Identify which cell holds the provided text, then report its [x, y] central coordinate. 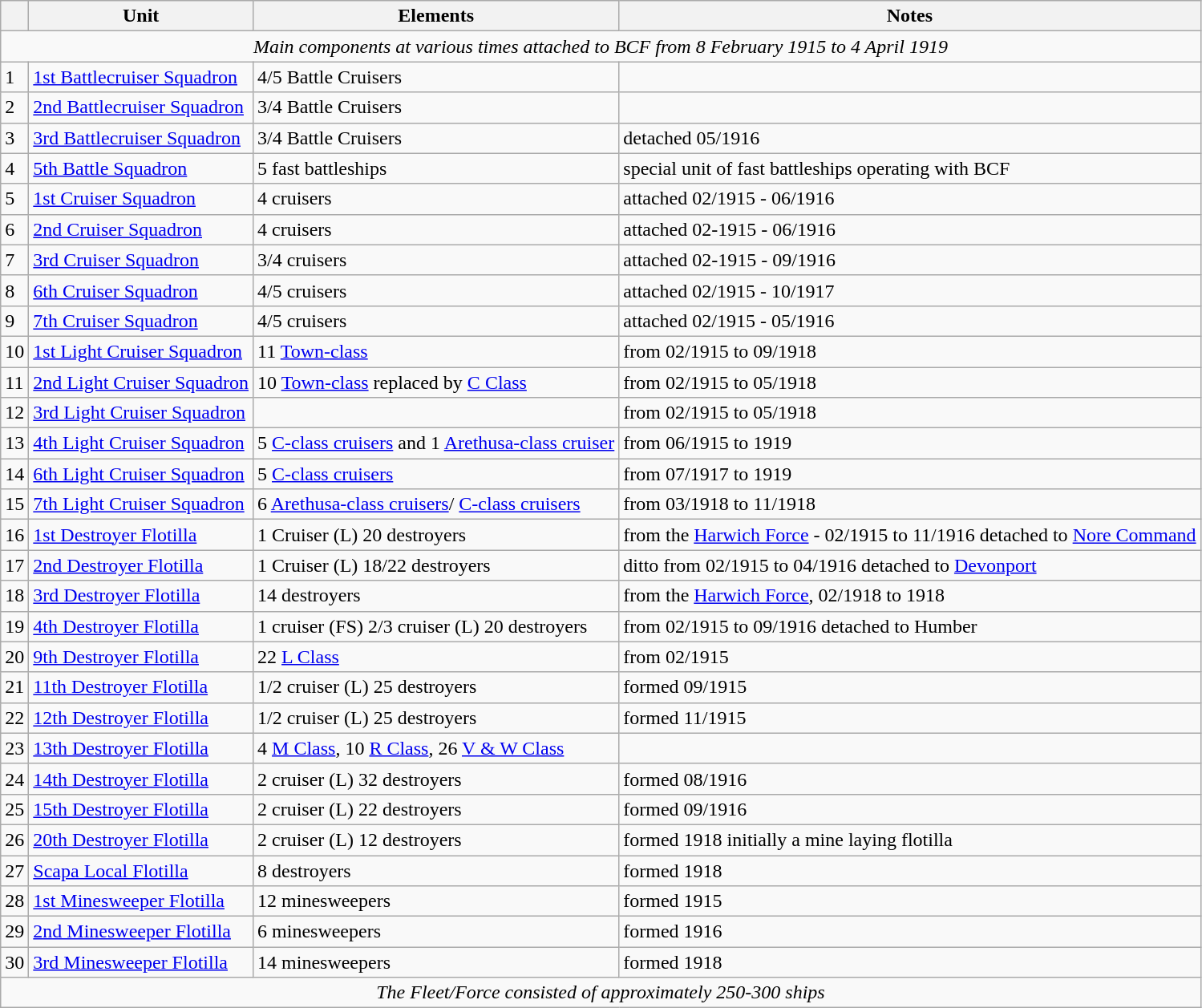
Main components at various times attached to BCF from 8 February 1915 to 4 April 1919 [601, 47]
formed 1918 initially a mine laying flotilla [909, 840]
5 fast battleships [436, 168]
26 [14, 840]
22 L Class [436, 657]
13th Destroyer Flotilla [141, 748]
2nd Light Cruiser Squadron [141, 383]
8 [14, 290]
14th Destroyer Flotilla [141, 779]
23 [14, 748]
3rd Destroyer Flotilla [141, 596]
8 destroyers [436, 870]
1st Battlecruiser Squadron [141, 77]
27 [14, 870]
12 minesweepers [436, 901]
1 Cruiser (L) 18/22 destroyers [436, 565]
Scapa Local Flotilla [141, 870]
2 [14, 107]
14 [14, 474]
20 [14, 657]
6 Arethusa-class cruisers/ C-class cruisers [436, 504]
3rd Minesweeper Flotilla [141, 962]
3 [14, 138]
4 M Class, 10 R Class, 26 V & W Class [436, 748]
5 [14, 199]
4 [14, 168]
2nd Destroyer Flotilla [141, 565]
2 cruiser (L) 12 destroyers [436, 840]
7 [14, 260]
from the Harwich Force - 02/1915 to 11/1916 detached to Nore Command [909, 535]
14 minesweepers [436, 962]
from 02/1915 to 09/1918 [909, 351]
special unit of fast battleships operating with BCF [909, 168]
12 [14, 413]
11th Destroyer Flotilla [141, 687]
from 02/1915 [909, 657]
Notes [909, 16]
4th Destroyer Flotilla [141, 626]
Unit [141, 16]
19 [14, 626]
4/5 Battle Cruisers [436, 77]
7th Light Cruiser Squadron [141, 504]
Elements [436, 16]
9th Destroyer Flotilla [141, 657]
2nd Cruiser Squadron [141, 229]
3rd Cruiser Squadron [141, 260]
11 [14, 383]
24 [14, 779]
15th Destroyer Flotilla [141, 809]
14 destroyers [436, 596]
formed 1915 [909, 901]
3rd Light Cruiser Squadron [141, 413]
from 02/1915 to 09/1916 detached to Humber [909, 626]
16 [14, 535]
1 [14, 77]
attached 02-1915 - 09/1916 [909, 260]
attached 02/1915 - 05/1916 [909, 321]
1st Cruiser Squadron [141, 199]
from 03/1918 to 11/1918 [909, 504]
15 [14, 504]
13 [14, 443]
1st Light Cruiser Squadron [141, 351]
22 [14, 718]
10 [14, 351]
9 [14, 321]
4th Light Cruiser Squadron [141, 443]
28 [14, 901]
attached 02-1915 - 06/1916 [909, 229]
17 [14, 565]
formed 11/1915 [909, 718]
30 [14, 962]
18 [14, 596]
6 minesweepers [436, 932]
11 Town-class [436, 351]
5 C-class cruisers and 1 Arethusa-class cruiser [436, 443]
The Fleet/Force consisted of approximately 250-300 ships [601, 993]
1st Destroyer Flotilla [141, 535]
from the Harwich Force, 02/1918 to 1918 [909, 596]
formed 08/1916 [909, 779]
6 [14, 229]
10 Town-class replaced by C Class [436, 383]
25 [14, 809]
from 06/1915 to 1919 [909, 443]
6th Cruiser Squadron [141, 290]
detached 05/1916 [909, 138]
ditto from 02/1915 to 04/1916 detached to Devonport [909, 565]
21 [14, 687]
7th Cruiser Squadron [141, 321]
29 [14, 932]
2 cruiser (L) 32 destroyers [436, 779]
attached 02/1915 - 10/1917 [909, 290]
5 C-class cruisers [436, 474]
12th Destroyer Flotilla [141, 718]
3/4 cruisers [436, 260]
formed 09/1915 [909, 687]
3rd Battlecruiser Squadron [141, 138]
from 07/1917 to 1919 [909, 474]
2nd Battlecruiser Squadron [141, 107]
1st Minesweeper Flotilla [141, 901]
formed 1916 [909, 932]
2nd Minesweeper Flotilla [141, 932]
6th Light Cruiser Squadron [141, 474]
1 Cruiser (L) 20 destroyers [436, 535]
formed 09/1916 [909, 809]
2 cruiser (L) 22 destroyers [436, 809]
5th Battle Squadron [141, 168]
attached 02/1915 - 06/1916 [909, 199]
1 cruiser (FS) 2/3 cruiser (L) 20 destroyers [436, 626]
20th Destroyer Flotilla [141, 840]
